Capture the cell that displays the provided text and extract its [x, y] central coordinate. 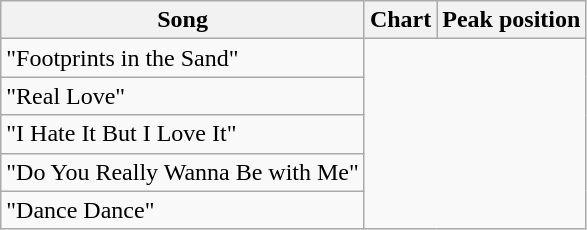
Chart [400, 20]
"Footprints in the Sand" [183, 58]
"Do You Really Wanna Be with Me" [183, 172]
"Real Love" [183, 96]
Peak position [512, 20]
"Dance Dance" [183, 210]
Song [183, 20]
"I Hate It But I Love It" [183, 134]
